Scan for the cell matching the given text and deliver its [x, y] coordinate at center. 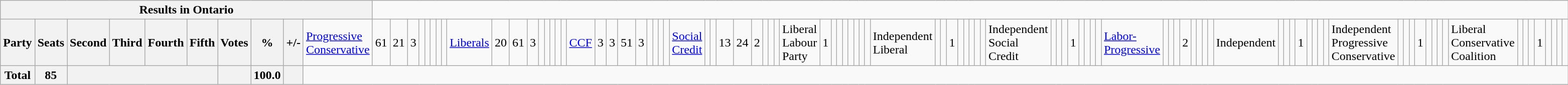
85 [51, 75]
CCF [581, 42]
Labor-Progressive [1132, 42]
13 [725, 42]
Party [18, 42]
Liberal Conservative Coalition [1483, 42]
Social Credit [687, 42]
Liberal Labour Party [799, 42]
Fifth [202, 42]
100.0 [267, 75]
Total [18, 75]
Votes [234, 42]
Independent Liberal [903, 42]
20 [501, 42]
Independent Progressive Conservative [1363, 42]
24 [743, 42]
Independent [1246, 42]
Fourth [166, 42]
51 [626, 42]
21 [398, 42]
Liberals [470, 42]
% [267, 42]
Results in Ontario [187, 10]
Independent Social Credit [1018, 42]
Second [88, 42]
Seats [51, 42]
Progressive Conservative [338, 42]
Third [127, 42]
+/- [293, 42]
